From the cell containing the given text, extract its center point as [X, Y] coordinate. 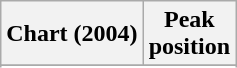
Chart (2004) [72, 34]
Peakposition [189, 34]
